Search for the cell housing the specified text and yield its [X, Y] center coordinate. 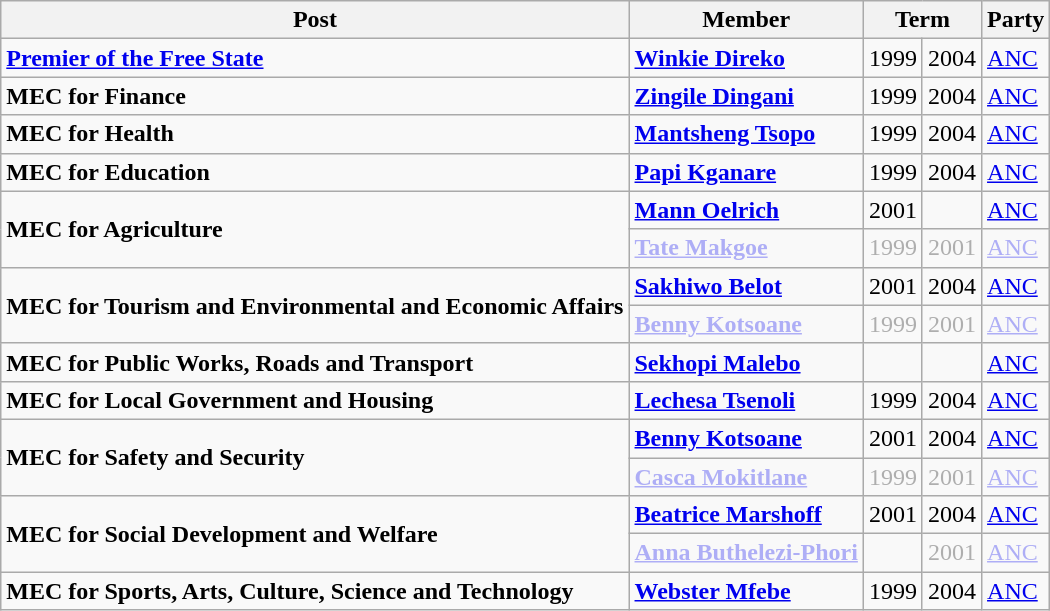
MEC for Tourism and Environmental and Economic Affairs [315, 305]
Anna Buthelezi-Phori [746, 553]
Premier of the Free State [315, 58]
Tate Makgoe [746, 248]
Sakhiwo Belot [746, 286]
MEC for Sports, Arts, Culture, Science and Technology [315, 591]
MEC for Public Works, Roads and Transport [315, 362]
Casca Mokitlane [746, 477]
Beatrice Marshoff [746, 515]
MEC for Safety and Security [315, 457]
Mann Oelrich [746, 210]
MEC for Health [315, 134]
Member [746, 20]
Party [1016, 20]
MEC for Agriculture [315, 229]
MEC for Local Government and Housing [315, 400]
Post [315, 20]
MEC for Education [315, 172]
Term [922, 20]
MEC for Finance [315, 96]
MEC for Social Development and Welfare [315, 534]
Lechesa Tsenoli [746, 400]
Mantsheng Tsopo [746, 134]
Papi Kganare [746, 172]
Zingile Dingani [746, 96]
Sekhopi Malebo [746, 362]
Webster Mfebe [746, 591]
Winkie Direko [746, 58]
